Determine the [x, y] coordinate at the center of the cell enclosing the given text.  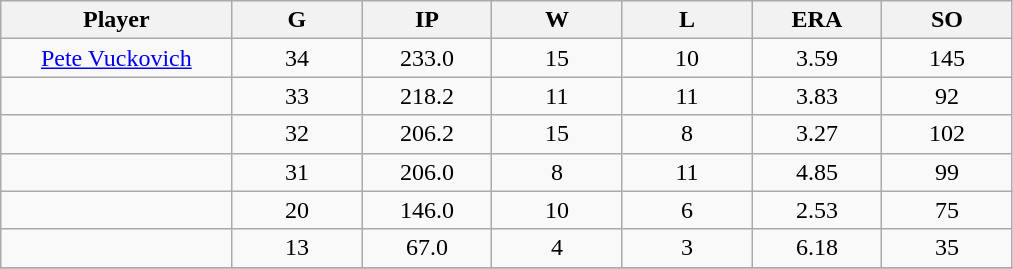
145 [947, 58]
IP [427, 20]
ERA [817, 20]
13 [297, 248]
92 [947, 96]
Player [116, 20]
31 [297, 172]
6.18 [817, 248]
3 [687, 248]
206.2 [427, 134]
67.0 [427, 248]
6 [687, 210]
33 [297, 96]
3.27 [817, 134]
SO [947, 20]
206.0 [427, 172]
4 [557, 248]
G [297, 20]
L [687, 20]
3.59 [817, 58]
3.83 [817, 96]
35 [947, 248]
Pete Vuckovich [116, 58]
102 [947, 134]
233.0 [427, 58]
2.53 [817, 210]
75 [947, 210]
218.2 [427, 96]
W [557, 20]
99 [947, 172]
146.0 [427, 210]
34 [297, 58]
4.85 [817, 172]
20 [297, 210]
32 [297, 134]
